Scan for the cell matching the given text and deliver its [x, y] coordinate at center. 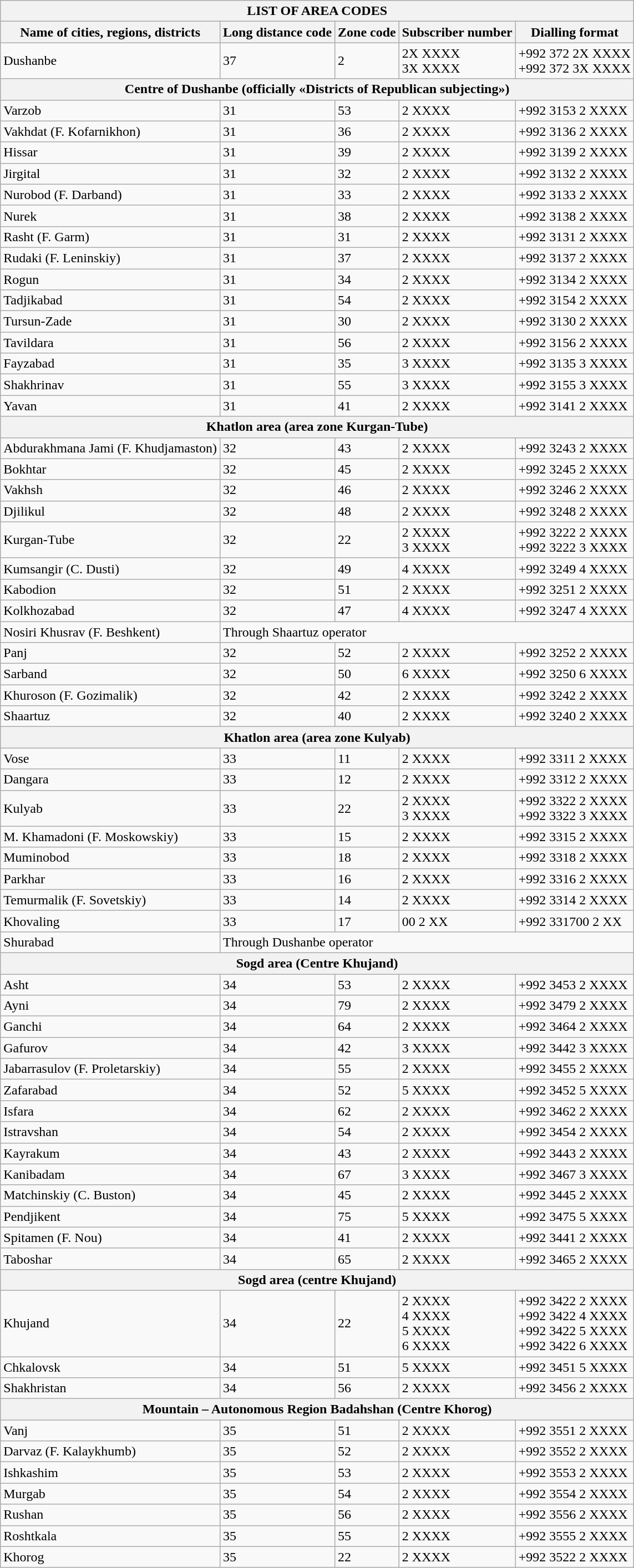
+992 3155 3 XXXX [575, 385]
+992 3554 2 XXXX [575, 1494]
+992 3456 2 XXXX [575, 1388]
48 [367, 511]
Kurgan-Tube [110, 540]
Rasht (F. Garm) [110, 237]
Sogd area (Centre Khujand) [317, 963]
+992 3137 2 XXXX [575, 258]
Ganchi [110, 1027]
+992 3442 3 XXXX [575, 1048]
2X XXXX3X XXXX [457, 61]
Kulyab [110, 808]
Vakhdat (F. Kofarnikhon) [110, 131]
Parkhar [110, 879]
+992 3551 2 XXXX [575, 1430]
Kayrakum [110, 1153]
+992 3553 2 XXXX [575, 1473]
Jirgital [110, 174]
14 [367, 900]
+992 3443 2 XXXX [575, 1153]
Panj [110, 653]
+992 3312 2 XXXX [575, 780]
38 [367, 216]
Dushanbe [110, 61]
+992 3314 2 XXXX [575, 900]
64 [367, 1027]
+992 3479 2 XXXX [575, 1006]
11 [367, 758]
Tadjikabad [110, 301]
+992 3248 2 XXXX [575, 511]
Pendjikent [110, 1216]
Khujand [110, 1323]
Kabodion [110, 589]
17 [367, 921]
Centre of Dushanbe (officially «Districts of Republican subjecting») [317, 89]
Djilikul [110, 511]
Rushan [110, 1515]
+992 3246 2 XXXX [575, 490]
+992 372 2X XXXX+992 372 3X XXXX [575, 61]
Vanj [110, 1430]
Dangara [110, 780]
00 2 XX [457, 921]
+992 3422 2 XXXX+992 3422 4 XXXX+992 3422 5 XXXX+992 3422 6 XXXX [575, 1323]
Sarband [110, 674]
+992 3135 3 XXXX [575, 364]
Ayni [110, 1006]
18 [367, 858]
+992 3311 2 XXXX [575, 758]
Zone code [367, 32]
Asht [110, 984]
46 [367, 490]
Istravshan [110, 1132]
Nurek [110, 216]
Mountain – Autonomous Region Badahshan (Centre Khorog) [317, 1409]
30 [367, 322]
+992 3556 2 XXXX [575, 1515]
Spitamen (F. Nou) [110, 1238]
+992 331700 2 XX [575, 921]
Murgab [110, 1494]
Tursun-Zade [110, 322]
+992 3138 2 XXXX [575, 216]
Yavan [110, 406]
16 [367, 879]
Roshtkala [110, 1536]
+992 3315 2 XXXX [575, 837]
Kumsangir (C. Dusti) [110, 568]
39 [367, 152]
Jabarrasulov (F. Proletarskiy) [110, 1069]
+992 3156 2 XXXX [575, 343]
+992 3131 2 XXXX [575, 237]
+992 3445 2 XXXX [575, 1195]
+992 3441 2 XXXX [575, 1238]
+992 3467 3 XXXX [575, 1174]
Nosiri Khusrav (F. Beshkent) [110, 632]
+992 3249 4 XXXX [575, 568]
67 [367, 1174]
Vakhsh [110, 490]
+992 3453 2 XXXX [575, 984]
+992 3452 5 XXXX [575, 1090]
Varzob [110, 110]
Temurmalik (F. Sovetskiy) [110, 900]
+992 3247 4 XXXX [575, 610]
+992 3316 2 XXXX [575, 879]
79 [367, 1006]
Khorog [110, 1557]
+992 3318 2 XXXX [575, 858]
Rogun [110, 279]
40 [367, 716]
Khuroson (F. Gozimalik) [110, 695]
Through Shaartuz operator [427, 632]
+992 3134 2 XXXX [575, 279]
+992 3475 5 XXXX [575, 1216]
+992 3132 2 XXXX [575, 174]
LIST OF AREA CODES [317, 11]
+992 3252 2 XXXX [575, 653]
+992 3243 2 XXXX [575, 448]
50 [367, 674]
2 XXXX4 XXXX5 XXXX6 XXXX [457, 1323]
Muminobod [110, 858]
Khovaling [110, 921]
+992 3464 2 XXXX [575, 1027]
Khatlon area (area zone Kurgan-Tube) [317, 427]
65 [367, 1259]
+992 3465 2 XXXX [575, 1259]
Khatlon area (area zone Kulyab) [317, 737]
62 [367, 1111]
Subscriber number [457, 32]
6 XXXX [457, 674]
12 [367, 780]
Zafarabad [110, 1090]
+992 3455 2 XXXX [575, 1069]
Shurabad [110, 942]
Shakhristan [110, 1388]
Isfara [110, 1111]
Gafurov [110, 1048]
Kolkhozabad [110, 610]
+992 3136 2 XXXX [575, 131]
Fayzabad [110, 364]
+992 3153 2 XXXX [575, 110]
Matchinskiy (C. Buston) [110, 1195]
2 [367, 61]
+992 3130 2 XXXX [575, 322]
+992 3451 5 XXXX [575, 1367]
+992 3245 2 XXXX [575, 469]
Rudaki (F. Leninskiy) [110, 258]
M. Khamadoni (F. Moskowskiy) [110, 837]
36 [367, 131]
+992 3462 2 XXXX [575, 1111]
+992 3154 2 XXXX [575, 301]
+992 3552 2 XXXX [575, 1452]
Nurobod (F. Darband) [110, 195]
Shakhrinav [110, 385]
Long distance code [277, 32]
+992 3222 2 XXXX+992 3222 3 XXXX [575, 540]
Sogd area (centre Khujand) [317, 1280]
+992 3322 2 XXXX+992 3322 3 XXXX [575, 808]
+992 3133 2 XXXX [575, 195]
+992 3555 2 XXXX [575, 1536]
+992 3141 2 XXXX [575, 406]
+992 3251 2 XXXX [575, 589]
49 [367, 568]
Shaartuz [110, 716]
Vose [110, 758]
+992 3139 2 XXXX [575, 152]
75 [367, 1216]
47 [367, 610]
Dialling format [575, 32]
Abdurakhmana Jami (F. Khudjamaston) [110, 448]
Hissar [110, 152]
15 [367, 837]
+992 3242 2 XXXX [575, 695]
+992 3522 2 XXXX [575, 1557]
+992 3240 2 XXXX [575, 716]
Through Dushanbe operator [427, 942]
Tavildara [110, 343]
Kanibadam [110, 1174]
Ishkashim [110, 1473]
Taboshar [110, 1259]
Bokhtar [110, 469]
Chkalovsk [110, 1367]
Darvaz (F. Kalaykhumb) [110, 1452]
+992 3454 2 XXXX [575, 1132]
+992 3250 6 XXXX [575, 674]
Name of cities, regions, districts [110, 32]
